Identify which cell holds the provided text, then report its [X, Y] central coordinate. 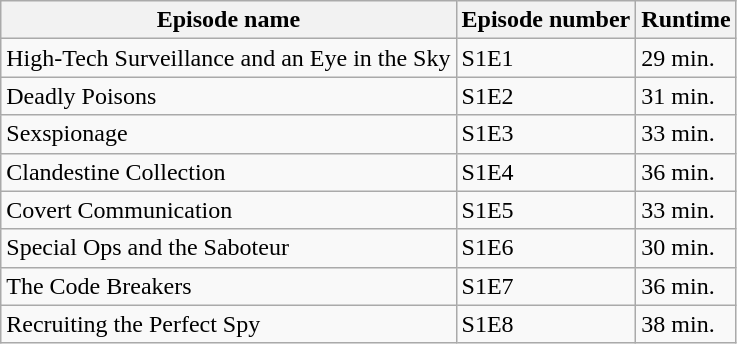
S1E2 [546, 96]
S1E8 [546, 324]
Episode number [546, 20]
Covert Communication [228, 210]
High-Tech Surveillance and an Eye in the Sky [228, 58]
Deadly Poisons [228, 96]
S1E1 [546, 58]
31 min. [686, 96]
S1E5 [546, 210]
29 min. [686, 58]
Clandestine Collection [228, 172]
S1E6 [546, 248]
The Code Breakers [228, 286]
Sexspionage [228, 134]
30 min. [686, 248]
Runtime [686, 20]
Special Ops and the Saboteur [228, 248]
38 min. [686, 324]
Recruiting the Perfect Spy [228, 324]
S1E4 [546, 172]
Episode name [228, 20]
S1E3 [546, 134]
S1E7 [546, 286]
